Return the (X, Y) coordinate for the center point of the cell that contains the specified text.  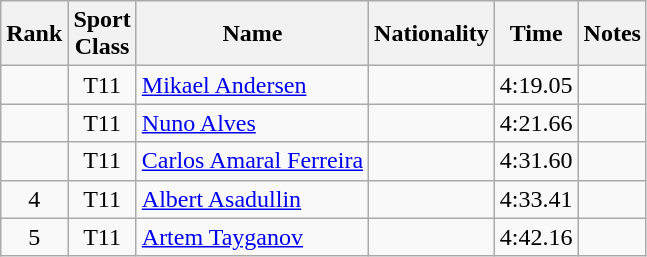
Name (252, 34)
Albert Asadullin (252, 199)
Artem Tayganov (252, 237)
4:33.41 (536, 199)
SportClass (102, 34)
Rank (34, 34)
Mikael Andersen (252, 85)
5 (34, 237)
Nationality (432, 34)
4:19.05 (536, 85)
4:21.66 (536, 123)
Notes (612, 34)
4 (34, 199)
4:31.60 (536, 161)
Nuno Alves (252, 123)
Carlos Amaral Ferreira (252, 161)
4:42.16 (536, 237)
Time (536, 34)
